Return the (x, y) coordinate for the center point of the cell that contains the specified text.  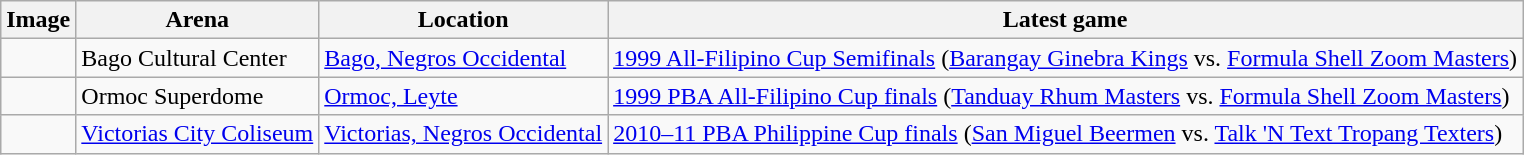
Ormoc Superdome (198, 96)
Victorias City Coliseum (198, 134)
1999 All-Filipino Cup Semifinals (Barangay Ginebra Kings vs. Formula Shell Zoom Masters) (1066, 58)
Latest game (1066, 20)
Location (464, 20)
Arena (198, 20)
2010–11 PBA Philippine Cup finals (San Miguel Beermen vs. Talk 'N Text Tropang Texters) (1066, 134)
Victorias, Negros Occidental (464, 134)
1999 PBA All-Filipino Cup finals (Tanduay Rhum Masters vs. Formula Shell Zoom Masters) (1066, 96)
Ormoc, Leyte (464, 96)
Image (38, 20)
Bago, Negros Occidental (464, 58)
Bago Cultural Center (198, 58)
